From the cell containing the given text, extract its center point as (x, y) coordinate. 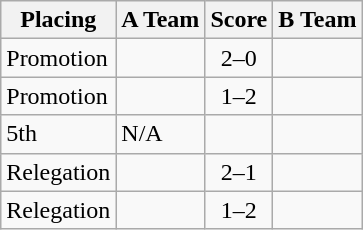
2–1 (239, 172)
2–0 (239, 58)
N/A (160, 134)
A Team (160, 20)
Placing (58, 20)
B Team (318, 20)
5th (58, 134)
Score (239, 20)
